For the text-containing cell, return its midpoint in (x, y) coordinate format. 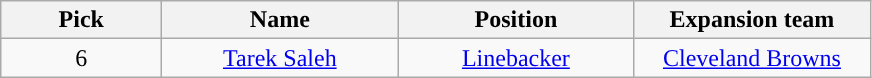
Position (516, 20)
Cleveland Browns (752, 58)
6 (82, 58)
Name (280, 20)
Linebacker (516, 58)
Pick (82, 20)
Tarek Saleh (280, 58)
Expansion team (752, 20)
